From the cell containing the given text, extract its center point as [x, y] coordinate. 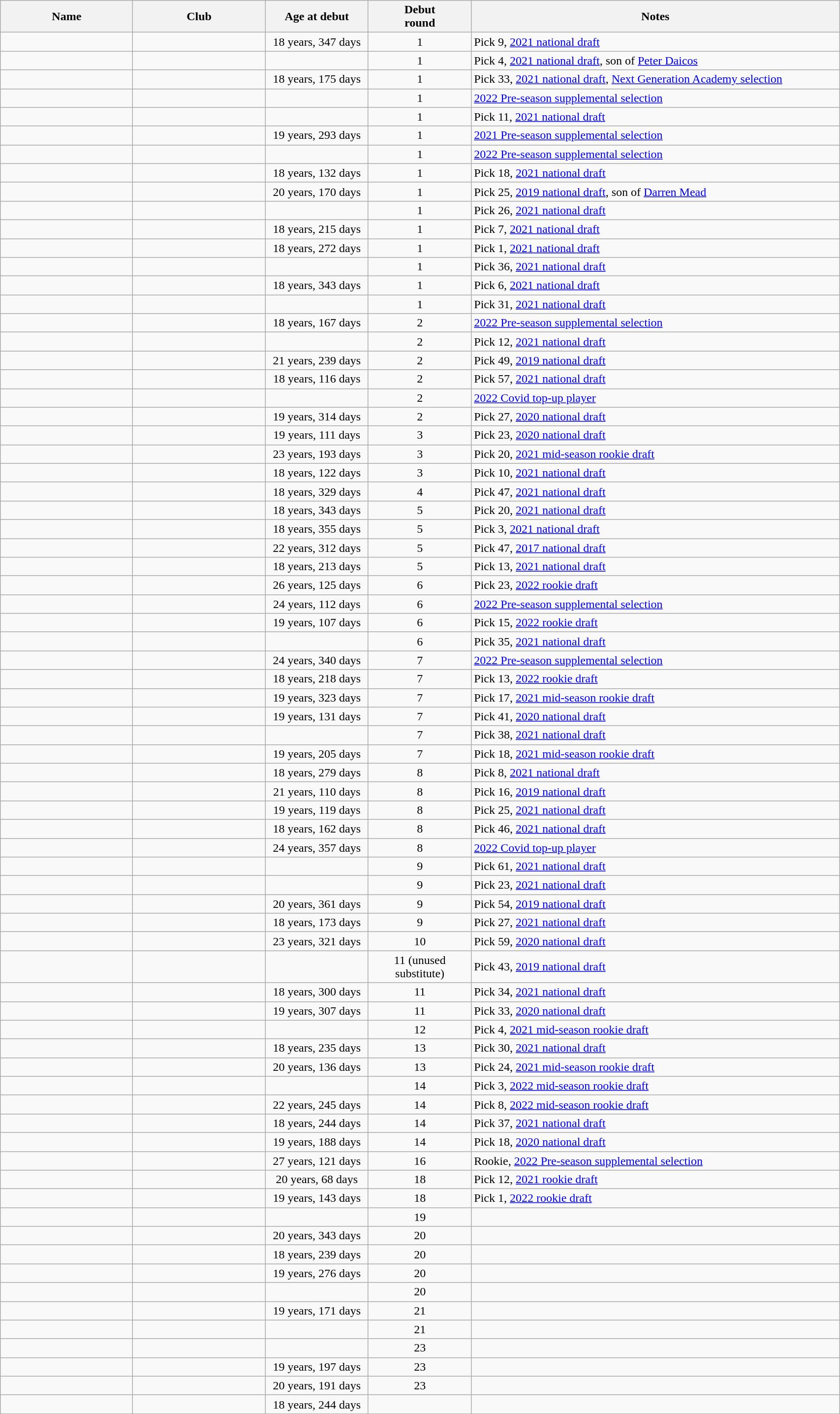
Pick 41, 2020 national draft [655, 716]
19 years, 171 days [317, 1311]
19 years, 131 days [317, 716]
Pick 13, 2021 national draft [655, 567]
18 years, 175 days [317, 79]
Pick 17, 2021 mid-season rookie draft [655, 698]
Pick 24, 2021 mid-season rookie draft [655, 1067]
Pick 8, 2021 national draft [655, 772]
18 years, 122 days [317, 473]
19 years, 314 days [317, 417]
Pick 18, 2020 national draft [655, 1142]
18 years, 218 days [317, 679]
18 years, 347 days [317, 42]
Pick 20, 2021 mid-season rookie draft [655, 454]
24 years, 357 days [317, 847]
Pick 11, 2021 national draft [655, 117]
Pick 23, 2020 national draft [655, 435]
19 years, 119 days [317, 810]
Pick 16, 2019 national draft [655, 791]
Name [67, 17]
18 years, 167 days [317, 323]
Pick 10, 2021 national draft [655, 473]
22 years, 245 days [317, 1104]
Notes [655, 17]
Pick 9, 2021 national draft [655, 42]
18 years, 239 days [317, 1254]
Pick 23, 2022 rookie draft [655, 585]
Pick 33, 2021 national draft, Next Generation Academy selection [655, 79]
18 years, 215 days [317, 229]
Pick 13, 2022 rookie draft [655, 679]
Pick 27, 2020 national draft [655, 417]
Age at debut [317, 17]
Pick 3, 2022 mid-season rookie draft [655, 1086]
18 years, 300 days [317, 992]
Pick 20, 2021 national draft [655, 510]
19 years, 205 days [317, 754]
Pick 18, 2021 national draft [655, 173]
26 years, 125 days [317, 585]
19 years, 276 days [317, 1273]
10 [419, 941]
Pick 54, 2019 national draft [655, 904]
19 [419, 1217]
12 [419, 1029]
19 years, 293 days [317, 135]
21 years, 239 days [317, 360]
20 years, 343 days [317, 1236]
23 years, 321 days [317, 941]
18 years, 329 days [317, 491]
Rookie, 2022 Pre-season supplemental selection [655, 1160]
Pick 57, 2021 national draft [655, 379]
18 years, 235 days [317, 1048]
21 years, 110 days [317, 791]
19 years, 107 days [317, 623]
18 years, 132 days [317, 173]
Pick 43, 2019 national draft [655, 967]
Pick 4, 2021 national draft, son of Peter Daicos [655, 61]
18 years, 272 days [317, 248]
18 years, 173 days [317, 923]
Pick 25, 2019 national draft, son of Darren Mead [655, 192]
Pick 61, 2021 national draft [655, 867]
Pick 38, 2021 national draft [655, 735]
19 years, 307 days [317, 1011]
Pick 12, 2021 rookie draft [655, 1180]
Pick 4, 2021 mid-season rookie draft [655, 1029]
18 years, 162 days [317, 829]
Pick 12, 2021 national draft [655, 342]
24 years, 112 days [317, 604]
Pick 35, 2021 national draft [655, 642]
18 years, 116 days [317, 379]
Pick 15, 2022 rookie draft [655, 623]
Pick 34, 2021 national draft [655, 992]
20 years, 361 days [317, 904]
18 years, 355 days [317, 529]
Pick 46, 2021 national draft [655, 829]
Pick 1, 2021 national draft [655, 248]
18 years, 213 days [317, 567]
11 (unused substitute) [419, 967]
Pick 23, 2021 national draft [655, 885]
Pick 3, 2021 national draft [655, 529]
Pick 27, 2021 national draft [655, 923]
Pick 49, 2019 national draft [655, 360]
20 years, 191 days [317, 1385]
4 [419, 491]
20 years, 170 days [317, 192]
20 years, 68 days [317, 1180]
Pick 31, 2021 national draft [655, 304]
Pick 26, 2021 national draft [655, 210]
Pick 8, 2022 mid-season rookie draft [655, 1104]
Pick 1, 2022 rookie draft [655, 1198]
Pick 37, 2021 national draft [655, 1123]
Pick 25, 2021 national draft [655, 810]
19 years, 143 days [317, 1198]
Debutround [419, 17]
19 years, 197 days [317, 1367]
20 years, 136 days [317, 1067]
Pick 47, 2021 national draft [655, 491]
24 years, 340 days [317, 660]
19 years, 111 days [317, 435]
27 years, 121 days [317, 1160]
Club [199, 17]
Pick 30, 2021 national draft [655, 1048]
Pick 7, 2021 national draft [655, 229]
16 [419, 1160]
23 years, 193 days [317, 454]
Pick 47, 2017 national draft [655, 548]
19 years, 323 days [317, 698]
2021 Pre-season supplemental selection [655, 135]
Pick 18, 2021 mid-season rookie draft [655, 754]
19 years, 188 days [317, 1142]
Pick 6, 2021 national draft [655, 286]
Pick 59, 2020 national draft [655, 941]
Pick 36, 2021 national draft [655, 267]
22 years, 312 days [317, 548]
Pick 33, 2020 national draft [655, 1011]
18 years, 279 days [317, 772]
